Locate the cell with the specified text and output its [X, Y] center coordinate. 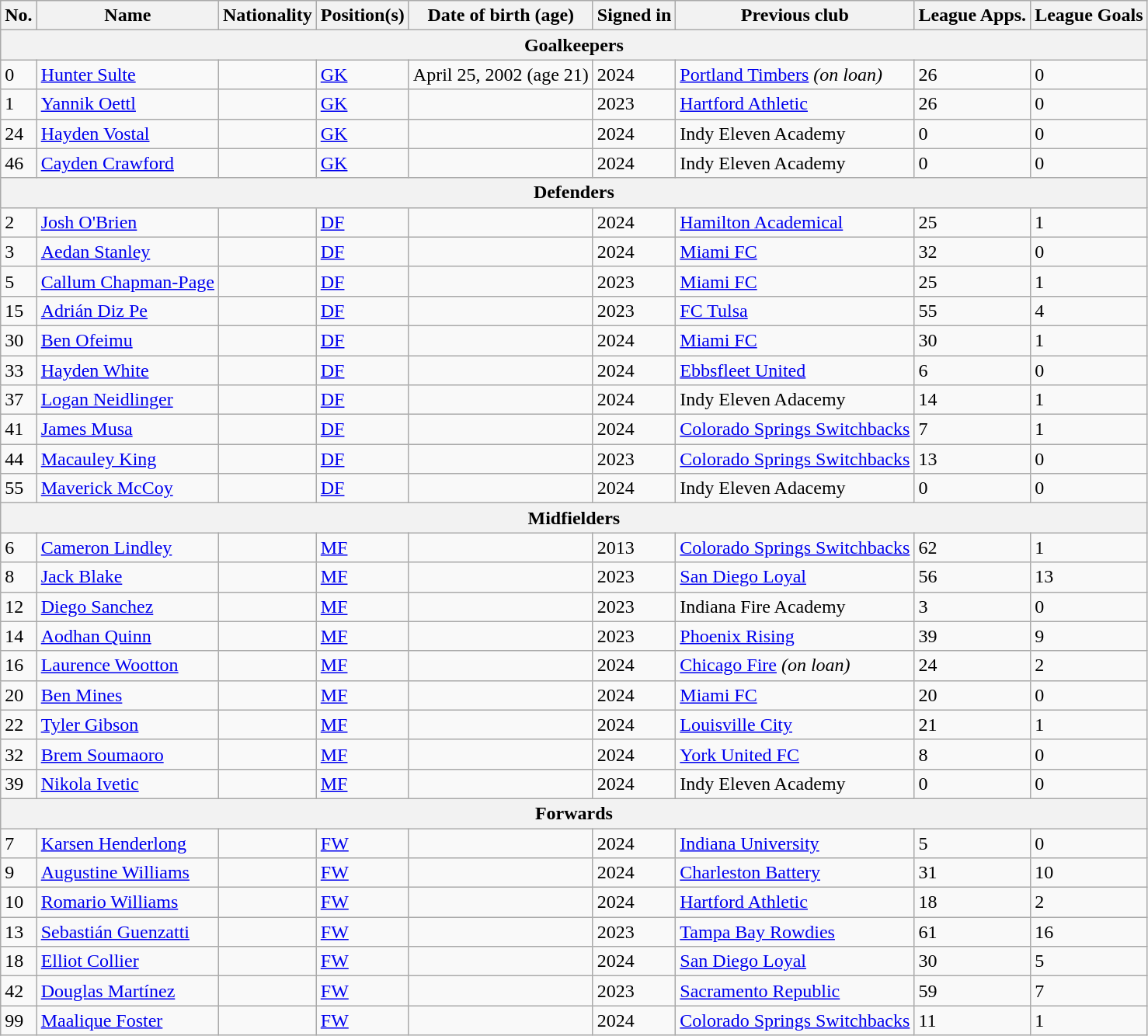
15 [19, 311]
44 [19, 459]
Douglas Martínez [127, 991]
Indiana Fire Academy [795, 607]
33 [19, 370]
Midfielders [574, 518]
Signed in [634, 16]
Cameron Lindley [127, 548]
Laurence Wootton [127, 666]
62 [972, 548]
59 [972, 991]
Logan Neidlinger [127, 400]
Charleston Battery [795, 873]
21 [972, 725]
12 [19, 607]
Adrián Diz Pe [127, 311]
Brem Soumaoro [127, 754]
No. [19, 16]
Tampa Bay Rowdies [795, 932]
Forwards [574, 813]
Ebbsfleet United [795, 370]
Karsen Henderlong [127, 843]
Maverick McCoy [127, 488]
Portland Timbers (on loan) [795, 75]
Date of birth (age) [500, 16]
Diego Sanchez [127, 607]
Louisville City [795, 725]
Maalique Foster [127, 1020]
Elliot Collier [127, 961]
Jack Blake [127, 577]
Augustine Williams [127, 873]
Cayden Crawford [127, 163]
11 [972, 1020]
York United FC [795, 754]
Indiana University [795, 843]
Aodhan Quinn [127, 636]
2013 [634, 548]
League Goals [1089, 16]
Macauley King [127, 459]
Nikola Ivetic [127, 784]
Callum Chapman-Page [127, 281]
April 25, 2002 (age 21) [500, 75]
31 [972, 873]
Position(s) [362, 16]
4 [1089, 311]
22 [19, 725]
Tyler Gibson [127, 725]
Sebastián Guenzatti [127, 932]
Name [127, 16]
37 [19, 400]
FC Tulsa [795, 311]
Ben Mines [127, 695]
Nationality [268, 16]
Goalkeepers [574, 45]
Hunter Sulte [127, 75]
Hayden Vostal [127, 134]
61 [972, 932]
Previous club [795, 16]
James Musa [127, 429]
Romario Williams [127, 902]
Phoenix Rising [795, 636]
42 [19, 991]
Defenders [574, 193]
Yannik Oettl [127, 104]
Aedan Stanley [127, 252]
Josh O'Brien [127, 222]
Hamilton Academical [795, 222]
99 [19, 1020]
Hayden White [127, 370]
Sacramento Republic [795, 991]
56 [972, 577]
Ben Ofeimu [127, 340]
Chicago Fire (on loan) [795, 666]
41 [19, 429]
League Apps. [972, 16]
46 [19, 163]
